For the text-containing cell, return its midpoint in (X, Y) coordinate format. 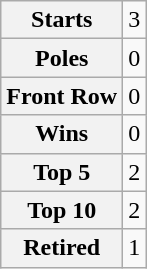
Starts (62, 20)
Poles (62, 58)
Wins (62, 134)
Front Row (62, 96)
Retired (62, 248)
Top 10 (62, 210)
3 (134, 20)
Top 5 (62, 172)
1 (134, 248)
